Determine the [x, y] coordinate at the center of the cell enclosing the given text.  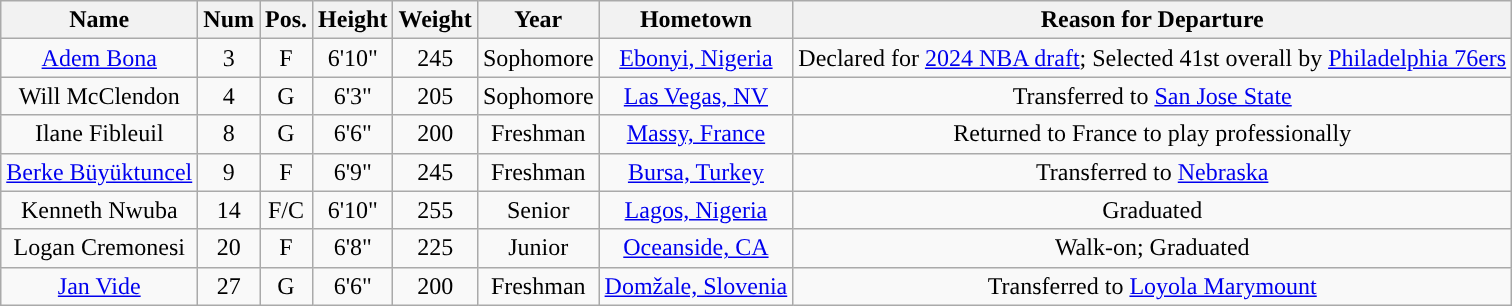
Berke Büyüktuncel [100, 172]
Transferred to Nebraska [1152, 172]
Name [100, 20]
6'8" [353, 248]
14 [229, 210]
Oceanside, CA [696, 248]
Senior [538, 210]
Num [229, 20]
8 [229, 134]
205 [435, 96]
Jan Vide [100, 286]
255 [435, 210]
Massy, France [696, 134]
Year [538, 20]
Graduated [1152, 210]
Weight [435, 20]
Kenneth Nwuba [100, 210]
6'9" [353, 172]
6'3" [353, 96]
F/C [286, 210]
9 [229, 172]
Will McClendon [100, 96]
Lagos, Nigeria [696, 210]
Transferred to Loyola Marymount [1152, 286]
Domžale, Slovenia [696, 286]
Hometown [696, 20]
Reason for Departure [1152, 20]
225 [435, 248]
Las Vegas, NV [696, 96]
Transferred to San Jose State [1152, 96]
3 [229, 58]
4 [229, 96]
27 [229, 286]
Height [353, 20]
Bursa, Turkey [696, 172]
Ebonyi, Nigeria [696, 58]
Returned to France to play professionally [1152, 134]
Declared for 2024 NBA draft; Selected 41st overall by Philadelphia 76ers [1152, 58]
Ilane Fibleuil [100, 134]
Pos. [286, 20]
Junior [538, 248]
Logan Cremonesi [100, 248]
Walk-on; Graduated [1152, 248]
20 [229, 248]
Adem Bona [100, 58]
